Search for the cell housing the specified text and yield its [X, Y] center coordinate. 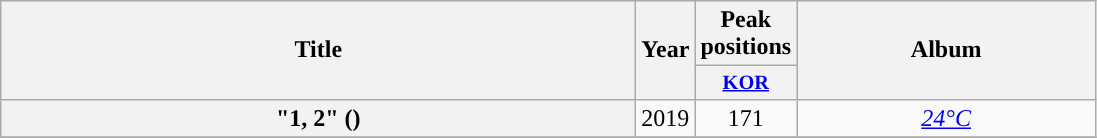
171 [746, 118]
Year [666, 50]
Title [318, 50]
"1, 2" () [318, 118]
24°C [946, 118]
KOR [746, 83]
Album [946, 50]
2019 [666, 118]
Peak positions [746, 34]
